For the text-containing cell, return its midpoint in (x, y) coordinate format. 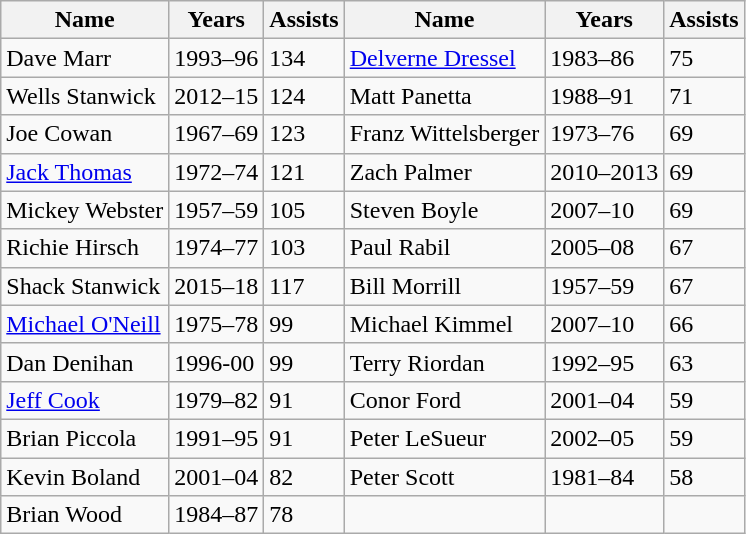
1984–87 (216, 515)
Franz Wittelsberger (444, 134)
105 (304, 210)
2012–15 (216, 96)
63 (704, 362)
Zach Palmer (444, 172)
Brian Wood (85, 515)
Matt Panetta (444, 96)
1988–91 (604, 96)
Peter Scott (444, 477)
123 (304, 134)
1983–86 (604, 58)
Jeff Cook (85, 400)
Conor Ford (444, 400)
Delverne Dressel (444, 58)
Joe Cowan (85, 134)
121 (304, 172)
1979–82 (216, 400)
1972–74 (216, 172)
Dave Marr (85, 58)
82 (304, 477)
66 (704, 324)
Terry Riordan (444, 362)
2010–2013 (604, 172)
2015–18 (216, 286)
1981–84 (604, 477)
Mickey Webster (85, 210)
Richie Hirsch (85, 248)
1967–69 (216, 134)
78 (304, 515)
124 (304, 96)
1993–96 (216, 58)
58 (704, 477)
1975–78 (216, 324)
71 (704, 96)
Shack Stanwick (85, 286)
Paul Rabil (444, 248)
2002–05 (604, 438)
Michael O'Neill (85, 324)
Michael Kimmel (444, 324)
Steven Boyle (444, 210)
1991–95 (216, 438)
Jack Thomas (85, 172)
134 (304, 58)
Brian Piccola (85, 438)
103 (304, 248)
Dan Denihan (85, 362)
Kevin Boland (85, 477)
1996-00 (216, 362)
2005–08 (604, 248)
75 (704, 58)
Peter LeSueur (444, 438)
1974–77 (216, 248)
Wells Stanwick (85, 96)
117 (304, 286)
Bill Morrill (444, 286)
1992–95 (604, 362)
1973–76 (604, 134)
